From the cell containing the given text, extract its center point as [X, Y] coordinate. 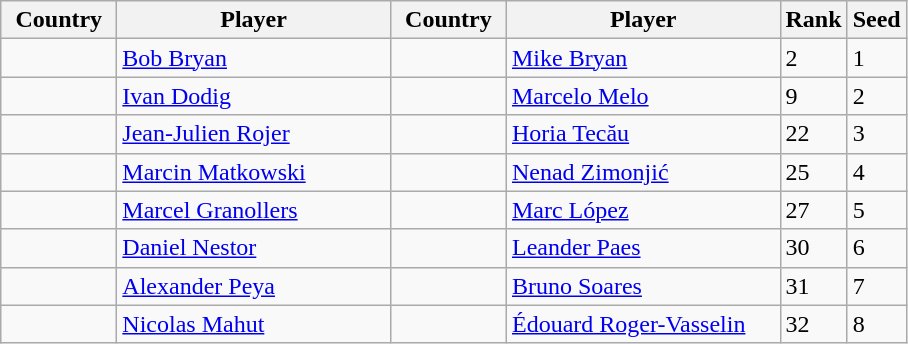
Marcin Matkowski [254, 172]
6 [876, 248]
Mike Bryan [643, 58]
Daniel Nestor [254, 248]
1 [876, 58]
Seed [876, 20]
Horia Tecău [643, 134]
3 [876, 134]
Leander Paes [643, 248]
Bruno Soares [643, 286]
Marcel Granollers [254, 210]
Jean-Julien Rojer [254, 134]
Nicolas Mahut [254, 324]
27 [814, 210]
Marc López [643, 210]
9 [814, 96]
Nenad Zimonjić [643, 172]
25 [814, 172]
7 [876, 286]
22 [814, 134]
Alexander Peya [254, 286]
8 [876, 324]
Marcelo Melo [643, 96]
Bob Bryan [254, 58]
4 [876, 172]
5 [876, 210]
30 [814, 248]
Ivan Dodig [254, 96]
Édouard Roger-Vasselin [643, 324]
31 [814, 286]
Rank [814, 20]
32 [814, 324]
